Identify which cell holds the provided text, then report its (x, y) central coordinate. 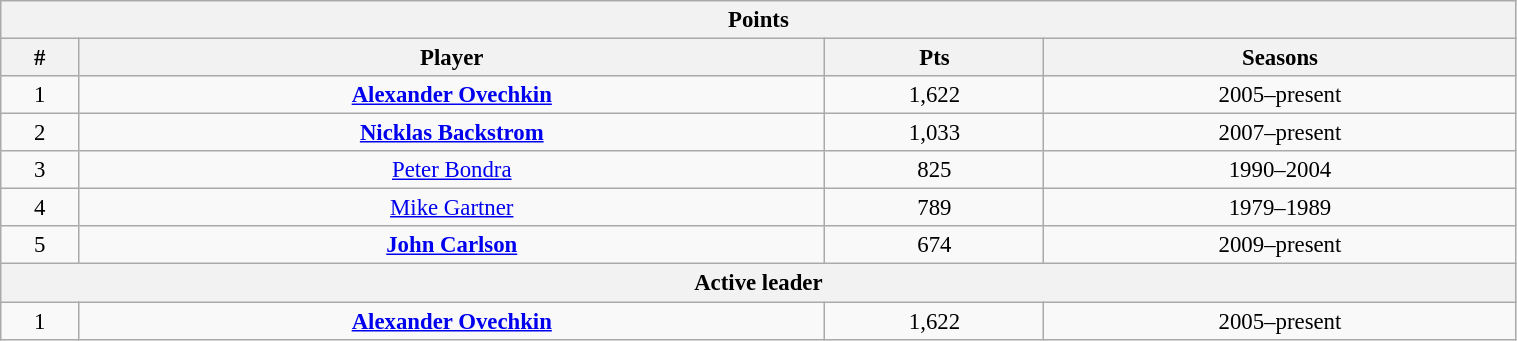
2 (40, 133)
Nicklas Backstrom (452, 133)
John Carlson (452, 245)
2007–present (1280, 133)
674 (934, 245)
Pts (934, 58)
789 (934, 208)
# (40, 58)
Peter Bondra (452, 170)
Seasons (1280, 58)
1979–1989 (1280, 208)
4 (40, 208)
1990–2004 (1280, 170)
2009–present (1280, 245)
Active leader (758, 283)
3 (40, 170)
Mike Gartner (452, 208)
1,033 (934, 133)
5 (40, 245)
Points (758, 20)
825 (934, 170)
Player (452, 58)
